Extract the (x, y) coordinate from the center of the cell holding the provided text.  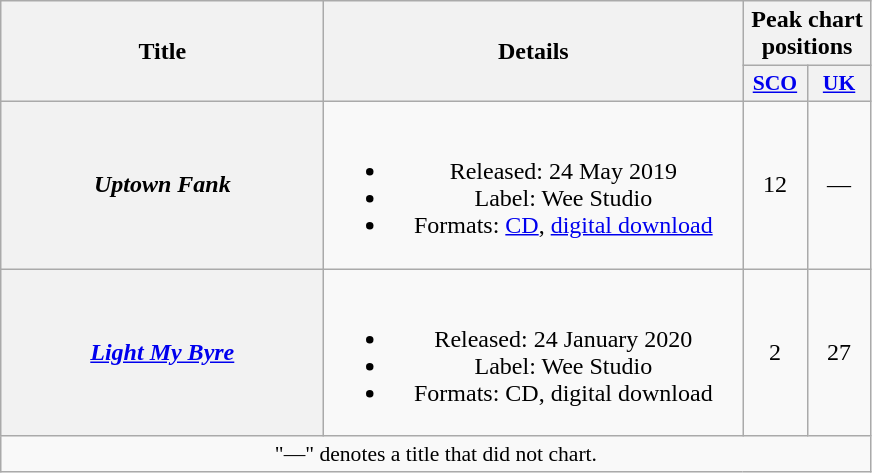
Title (162, 52)
Peak chart positions (807, 34)
Light My Byre (162, 352)
UK (839, 84)
27 (839, 352)
Released: 24 January 2020Label: Wee StudioFormats: CD, digital download (534, 352)
2 (775, 352)
Released: 24 May 2019Label: Wee StudioFormats: CD, digital download (534, 184)
— (839, 184)
SCO (775, 84)
Uptown Fank (162, 184)
12 (775, 184)
Details (534, 52)
"—" denotes a title that did not chart. (436, 454)
